From the cell containing the given text, extract its center point as [X, Y] coordinate. 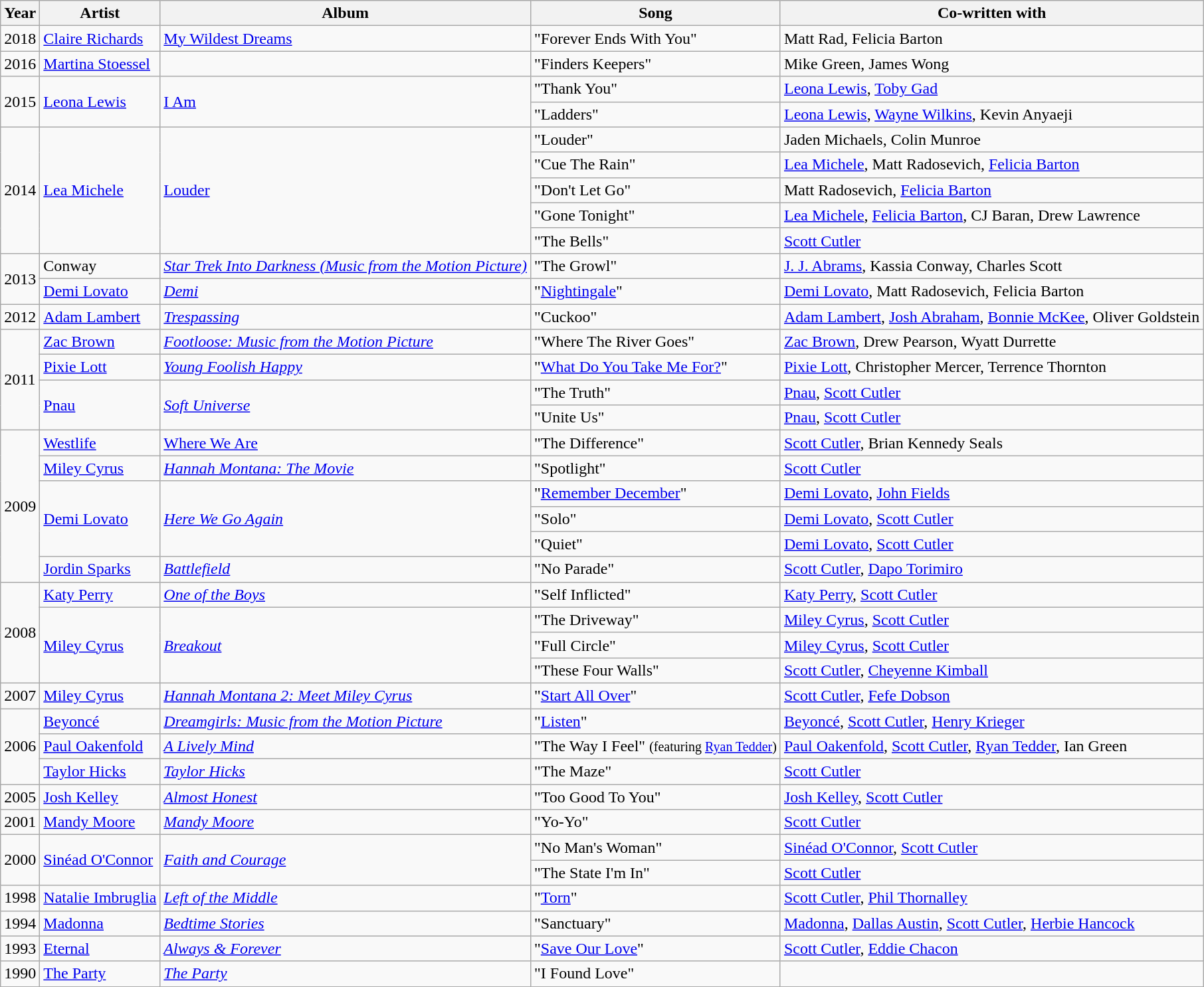
Almost Honest [346, 797]
2006 [20, 746]
2011 [20, 380]
2000 [20, 860]
"Listen" [655, 721]
"Ladders" [655, 114]
"Spotlight" [655, 468]
"The Growl" [655, 266]
"No Parade" [655, 569]
"These Four Walls" [655, 670]
1998 [20, 898]
2015 [20, 102]
"The Bells" [655, 240]
Dreamgirls: Music from the Motion Picture [346, 721]
Battlefield [346, 569]
"Unite Us" [655, 418]
"Gone Tonight" [655, 215]
"The Difference" [655, 443]
Demi Lovato, Matt Radosevich, Felicia Barton [991, 291]
Leona Lewis, Wayne Wilkins, Kevin Anyaeji [991, 114]
2007 [20, 695]
1990 [20, 974]
Footloose: Music from the Motion Picture [346, 342]
Westlife [100, 443]
Pixie Lott [100, 367]
1994 [20, 923]
"Forever Ends With You" [655, 39]
"The Truth" [655, 393]
"Thank You" [655, 89]
Katy Perry [100, 594]
Scott Cutler, Fefe Dobson [991, 695]
Martina Stoessel [100, 64]
"What Do You Take Me For?" [655, 367]
Lea Michele, Matt Radosevich, Felicia Barton [991, 165]
Star Trek Into Darkness (Music from the Motion Picture) [346, 266]
Year [20, 13]
Where We Are [346, 443]
Sinéad O'Connor [100, 860]
"Torn" [655, 898]
Matt Rad, Felicia Barton [991, 39]
"Don't Let Go" [655, 190]
Mike Green, James Wong [991, 64]
Leona Lewis [100, 102]
Beyoncé, Scott Cutler, Henry Krieger [991, 721]
Zac Brown [100, 342]
"Cue The Rain" [655, 165]
"Nightingale" [655, 291]
"Save Our Love" [655, 948]
Hannah Montana 2: Meet Miley Cyrus [346, 695]
"Quiet" [655, 544]
Breakout [346, 645]
Young Foolish Happy [346, 367]
Katy Perry, Scott Cutler [991, 594]
Demi [346, 291]
Paul Oakenfold [100, 747]
Josh Kelley [100, 797]
"Finders Keepers" [655, 64]
"Full Circle" [655, 645]
Scott Cutler, Phil Thornalley [991, 898]
Jaden Michaels, Colin Munroe [991, 139]
Pnau [100, 405]
Scott Cutler, Eddie Chacon [991, 948]
"I Found Love" [655, 974]
Paul Oakenfold, Scott Cutler, Ryan Tedder, Ian Green [991, 747]
"The Maze" [655, 772]
Co-written with [991, 13]
"The State I'm In" [655, 873]
Scott Cutler, Dapo Torimiro [991, 569]
Lea Michele, Felicia Barton, CJ Baran, Drew Lawrence [991, 215]
Left of the Middle [346, 898]
Madonna [100, 923]
Album [346, 13]
"No Man's Woman" [655, 848]
Adam Lambert [100, 317]
"Self Inflicted" [655, 594]
Madonna, Dallas Austin, Scott Cutler, Herbie Hancock [991, 923]
"Sanctuary" [655, 923]
"Solo" [655, 519]
"Start All Over" [655, 695]
Sinéad O'Connor, Scott Cutler [991, 848]
2005 [20, 797]
Scott Cutler, Cheyenne Kimball [991, 670]
Beyoncé [100, 721]
"The Way I Feel" (featuring Ryan Tedder) [655, 747]
Louder [346, 190]
2012 [20, 317]
2009 [20, 506]
Scott Cutler, Brian Kennedy Seals [991, 443]
I Am [346, 102]
Zac Brown, Drew Pearson, Wyatt Durrette [991, 342]
"The Driveway" [655, 620]
2013 [20, 278]
1993 [20, 948]
Artist [100, 13]
Jordin Sparks [100, 569]
Lea Michele [100, 190]
Soft Universe [346, 405]
2014 [20, 190]
Matt Radosevich, Felicia Barton [991, 190]
My Wildest Dreams [346, 39]
"Cuckoo" [655, 317]
Natalie Imbruglia [100, 898]
Demi Lovato, John Fields [991, 493]
Hannah Montana: The Movie [346, 468]
Conway [100, 266]
One of the Boys [346, 594]
"Louder" [655, 139]
2018 [20, 39]
Song [655, 13]
A Lively Mind [346, 747]
Leona Lewis, Toby Gad [991, 89]
"Yo-Yo" [655, 822]
Bedtime Stories [346, 923]
Always & Forever [346, 948]
Eternal [100, 948]
2008 [20, 632]
Here We Go Again [346, 519]
2016 [20, 64]
2001 [20, 822]
Faith and Courage [346, 860]
Claire Richards [100, 39]
Adam Lambert, Josh Abraham, Bonnie McKee, Oliver Goldstein [991, 317]
Josh Kelley, Scott Cutler [991, 797]
Trespassing [346, 317]
"Remember December" [655, 493]
Pixie Lott, Christopher Mercer, Terrence Thornton [991, 367]
"Where The River Goes" [655, 342]
"Too Good To You" [655, 797]
J. J. Abrams, Kassia Conway, Charles Scott [991, 266]
